From the cell containing the given text, extract its center point as [X, Y] coordinate. 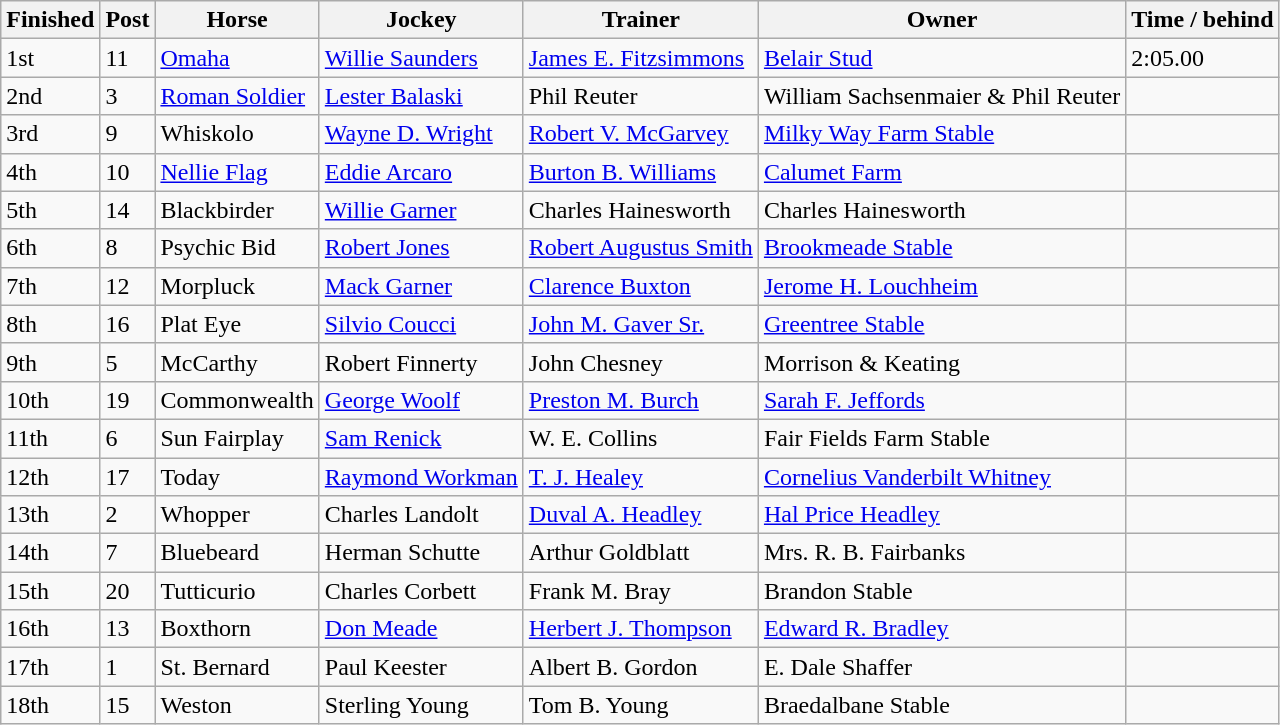
9th [50, 362]
6 [128, 438]
Robert V. McGarvey [640, 134]
1 [128, 667]
20 [128, 591]
15th [50, 591]
Braedalbane Stable [942, 705]
Sterling Young [421, 705]
13th [50, 515]
Whopper [237, 515]
19 [128, 400]
Plat Eye [237, 324]
Jerome H. Louchheim [942, 286]
14 [128, 210]
Frank M. Bray [640, 591]
Eddie Arcaro [421, 172]
Whiskolo [237, 134]
12 [128, 286]
18th [50, 705]
Tom B. Young [640, 705]
Weston [237, 705]
Omaha [237, 58]
Morrison & Keating [942, 362]
Don Meade [421, 629]
17 [128, 477]
Arthur Goldblatt [640, 553]
Hal Price Headley [942, 515]
Paul Keester [421, 667]
Roman Soldier [237, 96]
Lester Balaski [421, 96]
Blackbirder [237, 210]
Albert B. Gordon [640, 667]
Bluebeard [237, 553]
11 [128, 58]
Duval A. Headley [640, 515]
6th [50, 248]
George Woolf [421, 400]
10 [128, 172]
10th [50, 400]
Sun Fairplay [237, 438]
8 [128, 248]
Robert Finnerty [421, 362]
15 [128, 705]
3rd [50, 134]
Herman Schutte [421, 553]
Cornelius Vanderbilt Whitney [942, 477]
16th [50, 629]
Commonwealth [237, 400]
Morpluck [237, 286]
1st [50, 58]
Belair Stud [942, 58]
John M. Gaver Sr. [640, 324]
Psychic Bid [237, 248]
2 [128, 515]
John Chesney [640, 362]
Trainer [640, 20]
Nellie Flag [237, 172]
Finished [50, 20]
Robert Jones [421, 248]
William Sachsenmaier & Phil Reuter [942, 96]
16 [128, 324]
7th [50, 286]
Burton B. Williams [640, 172]
Charles Corbett [421, 591]
Boxthorn [237, 629]
Mrs. R. B. Fairbanks [942, 553]
Jockey [421, 20]
E. Dale Shaffer [942, 667]
Willie Garner [421, 210]
Herbert J. Thompson [640, 629]
Time / behind [1202, 20]
5 [128, 362]
T. J. Healey [640, 477]
8th [50, 324]
Silvio Coucci [421, 324]
Today [237, 477]
Post [128, 20]
Sarah F. Jeffords [942, 400]
Horse [237, 20]
Robert Augustus Smith [640, 248]
7 [128, 553]
Owner [942, 20]
Brandon Stable [942, 591]
9 [128, 134]
Charles Landolt [421, 515]
McCarthy [237, 362]
5th [50, 210]
13 [128, 629]
2nd [50, 96]
2:05.00 [1202, 58]
Clarence Buxton [640, 286]
Sam Renick [421, 438]
Fair Fields Farm Stable [942, 438]
Mack Garner [421, 286]
Raymond Workman [421, 477]
3 [128, 96]
Calumet Farm [942, 172]
Wayne D. Wright [421, 134]
11th [50, 438]
Tutticurio [237, 591]
Greentree Stable [942, 324]
Willie Saunders [421, 58]
Preston M. Burch [640, 400]
Milky Way Farm Stable [942, 134]
Edward R. Bradley [942, 629]
St. Bernard [237, 667]
James E. Fitzsimmons [640, 58]
12th [50, 477]
17th [50, 667]
14th [50, 553]
Brookmeade Stable [942, 248]
Phil Reuter [640, 96]
4th [50, 172]
W. E. Collins [640, 438]
